Determine the [x, y] coordinate at the center of the cell enclosing the given text.  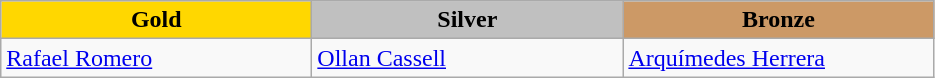
Arquímedes Herrera [778, 58]
Gold [156, 20]
Bronze [778, 20]
Ollan Cassell [468, 58]
Silver [468, 20]
Rafael Romero [156, 58]
